Provide the (x, y) coordinate of the cell's center where the given text is located.  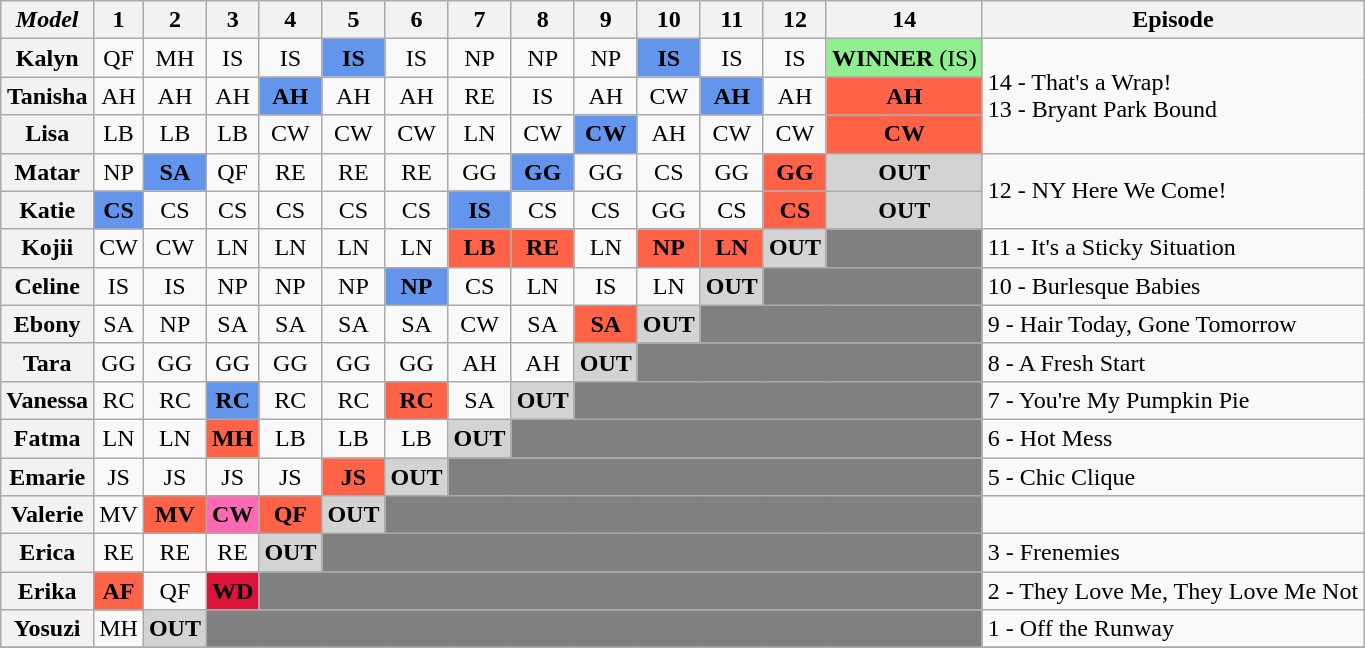
Erica (48, 553)
Model (48, 20)
2 - They Love Me, They Love Me Not (1172, 591)
Yosuzi (48, 629)
12 - NY Here We Come! (1172, 191)
Episode (1172, 20)
9 (606, 20)
2 (174, 20)
8 (542, 20)
Tara (48, 362)
Valerie (48, 515)
8 - A Fresh Start (1172, 362)
Fatma (48, 438)
10 (668, 20)
6 - Hot Mess (1172, 438)
14 - That's a Wrap!13 - Bryant Park Bound (1172, 96)
WD (232, 591)
Erika (48, 591)
7 - You're My Pumpkin Pie (1172, 400)
Kalyn (48, 58)
11 - It's a Sticky Situation (1172, 248)
6 (416, 20)
3 - Frenemies (1172, 553)
5 (354, 20)
Ebony (48, 324)
3 (232, 20)
5 - Chic Clique (1172, 477)
4 (290, 20)
9 - Hair Today, Gone Tomorrow (1172, 324)
7 (480, 20)
14 (904, 20)
Tanisha (48, 96)
AF (119, 591)
Matar (48, 172)
1 (119, 20)
1 - Off the Runway (1172, 629)
Emarie (48, 477)
Katie (48, 210)
Vanessa (48, 400)
Kojii (48, 248)
WINNER (IS) (904, 58)
10 - Burlesque Babies (1172, 286)
12 (794, 20)
Lisa (48, 134)
11 (732, 20)
Celine (48, 286)
